Pinpoint the cell where the given text exists, returning its (x, y) midpoint coordinate. 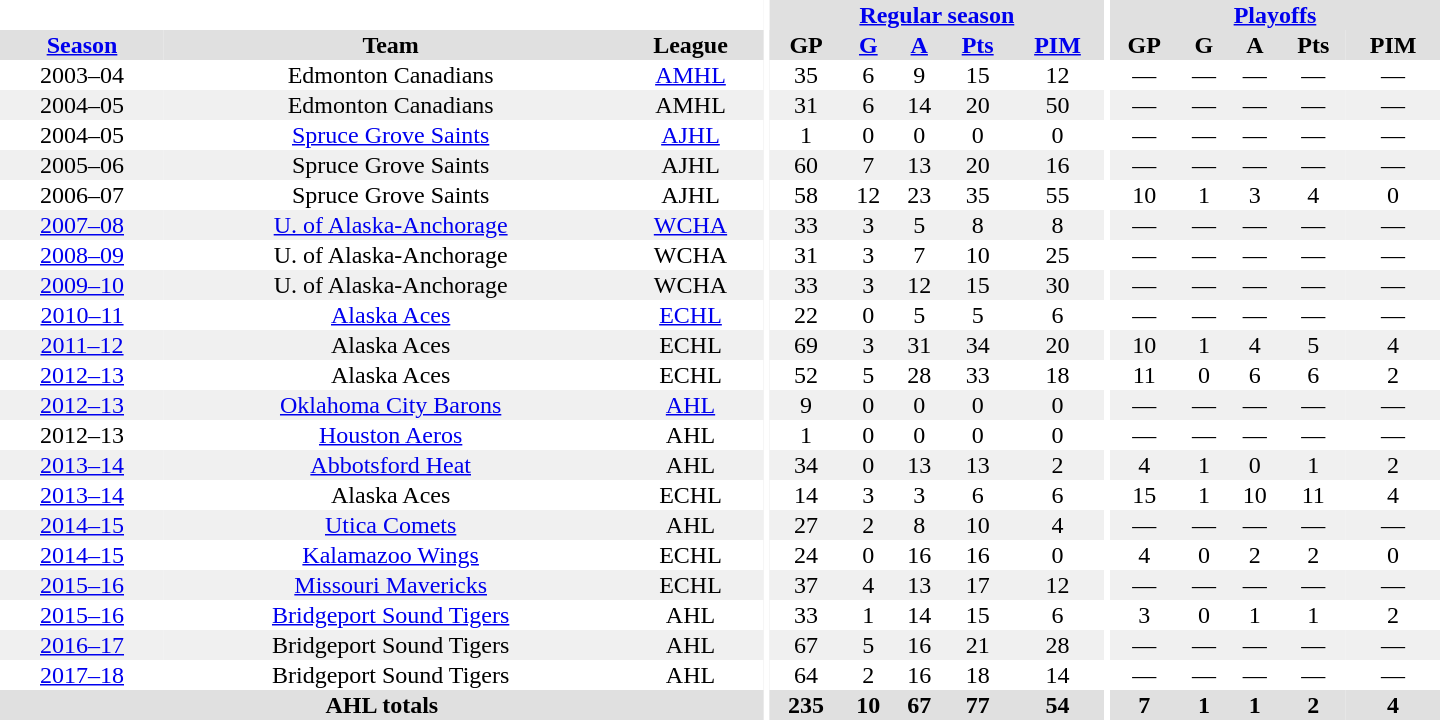
2017–18 (82, 675)
37 (806, 585)
50 (1058, 105)
69 (806, 345)
21 (978, 645)
54 (1058, 705)
Team (390, 45)
Abbotsford Heat (390, 465)
Oklahoma City Barons (390, 405)
Kalamazoo Wings (390, 555)
2008–09 (82, 255)
Houston Aeros (390, 435)
2009–10 (82, 285)
30 (1058, 285)
58 (806, 195)
60 (806, 165)
2011–12 (82, 345)
235 (806, 705)
77 (978, 705)
2005–06 (82, 165)
55 (1058, 195)
Utica Comets (390, 525)
17 (978, 585)
League (690, 45)
Regular season (936, 15)
Missouri Mavericks (390, 585)
2010–11 (82, 315)
2006–07 (82, 195)
2007–08 (82, 225)
64 (806, 675)
23 (920, 195)
Season (82, 45)
2016–17 (82, 645)
52 (806, 375)
2003–04 (82, 75)
24 (806, 555)
Playoffs (1275, 15)
27 (806, 525)
25 (1058, 255)
AHL totals (382, 705)
22 (806, 315)
